Find where the given text appears and provide that cell's center as (x, y) coordinate. 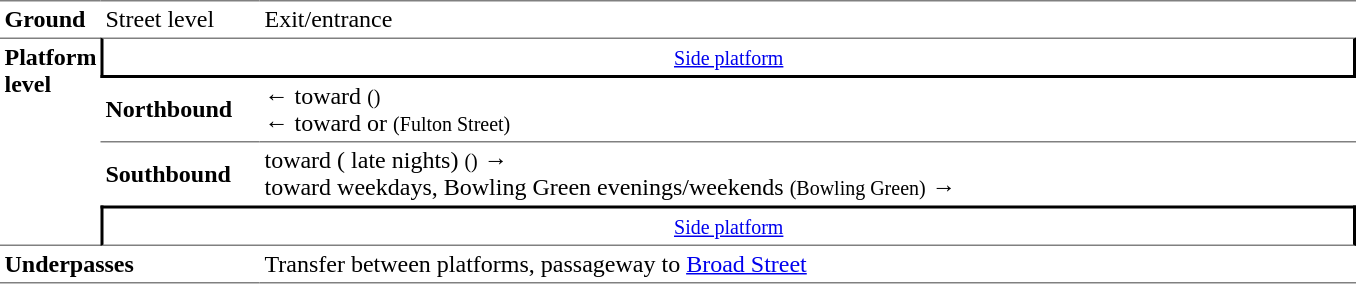
← toward ()← toward or (Fulton Street) (808, 110)
Platformlevel (50, 142)
Underpasses (130, 265)
toward ( late nights) () → toward weekdays, Bowling Green evenings/weekends (Bowling Green) → (808, 174)
Northbound (180, 110)
Ground (50, 19)
Southbound (180, 174)
Exit/entrance (808, 19)
Transfer between platforms, passageway to Broad Street (808, 265)
Street level (180, 19)
